Detect which cell encompasses the target text, then output its (x, y) center coordinate. 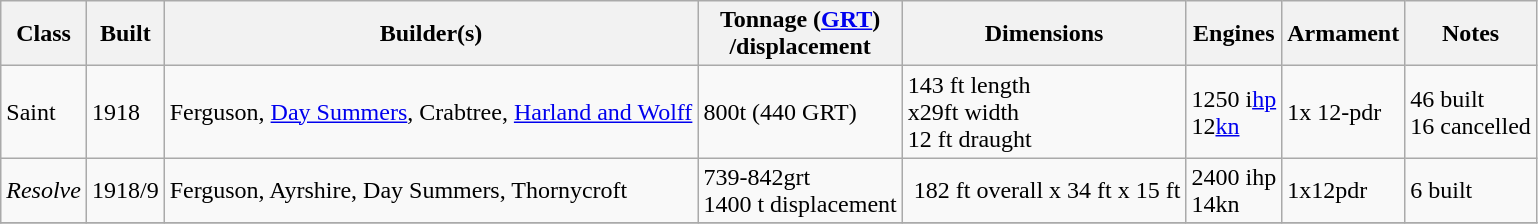
Armament (1344, 34)
1x12pdr (1344, 190)
Builder(s) (431, 34)
Ferguson, Ayrshire, Day Summers, Thornycroft (431, 190)
Built (125, 34)
182 ft overall x 34 ft x 15 ft (1044, 190)
Dimensions (1044, 34)
Saint (44, 112)
Tonnage (GRT)/displacement (800, 34)
143 ft lengthx29ft width12 ft draught (1044, 112)
800t (440 GRT) (800, 112)
1250 ihp12kn (1234, 112)
1x 12-pdr (1344, 112)
Notes (1471, 34)
Resolve (44, 190)
1918 (125, 112)
2400 ihp14kn (1234, 190)
Engines (1234, 34)
1918/9 (125, 190)
6 built (1471, 190)
739-842grt1400 t displacement (800, 190)
Ferguson, Day Summers, Crabtree, Harland and Wolff (431, 112)
46 built 16 cancelled (1471, 112)
Class (44, 34)
